Locate the cell with the specified text and output its [x, y] center coordinate. 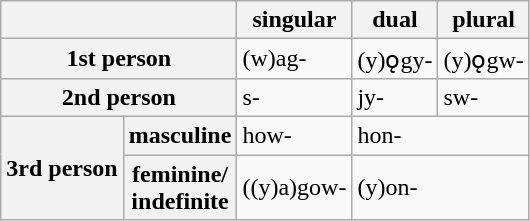
(y)ǫgy- [395, 59]
1st person [119, 59]
((y)a)gow- [294, 186]
jy- [395, 97]
s- [294, 97]
dual [395, 20]
2nd person [119, 97]
sw- [484, 97]
feminine/indefinite [180, 186]
(y)on- [440, 186]
how- [294, 135]
masculine [180, 135]
(w)ag- [294, 59]
hon- [440, 135]
(y)ǫgw- [484, 59]
3rd person [62, 168]
plural [484, 20]
singular [294, 20]
